Return the (x, y) coordinate for the center point of the cell that contains the specified text.  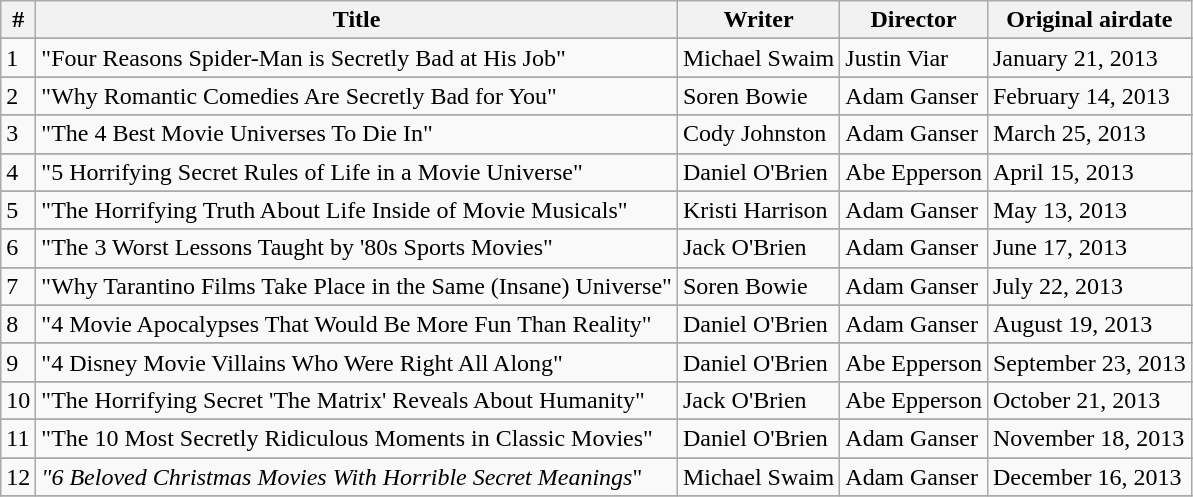
April 15, 2013 (1089, 172)
August 19, 2013 (1089, 324)
"The 4 Best Movie Universes To Die In" (357, 134)
"Four Reasons Spider-Man is Secretly Bad at His Job" (357, 58)
3 (18, 134)
"The Horrifying Truth About Life Inside of Movie Musicals" (357, 210)
"Why Tarantino Films Take Place in the Same (Insane) Universe" (357, 286)
1 (18, 58)
# (18, 20)
5 (18, 210)
February 14, 2013 (1089, 96)
May 13, 2013 (1089, 210)
12 (18, 477)
"Why Romantic Comedies Are Secretly Bad for You" (357, 96)
"The 10 Most Secretly Ridiculous Moments in Classic Movies" (357, 438)
10 (18, 400)
"5 Horrifying Secret Rules of Life in a Movie Universe" (357, 172)
7 (18, 286)
8 (18, 324)
December 16, 2013 (1089, 477)
Director (914, 20)
Writer (758, 20)
9 (18, 362)
November 18, 2013 (1089, 438)
"The Horrifying Secret 'The Matrix' Reveals About Humanity" (357, 400)
Original airdate (1089, 20)
October 21, 2013 (1089, 400)
June 17, 2013 (1089, 248)
"6 Beloved Christmas Movies With Horrible Secret Meanings" (357, 477)
March 25, 2013 (1089, 134)
2 (18, 96)
September 23, 2013 (1089, 362)
"The 3 Worst Lessons Taught by '80s Sports Movies" (357, 248)
11 (18, 438)
January 21, 2013 (1089, 58)
Title (357, 20)
"4 Disney Movie Villains Who Were Right All Along" (357, 362)
July 22, 2013 (1089, 286)
Justin Viar (914, 58)
Cody Johnston (758, 134)
4 (18, 172)
Kristi Harrison (758, 210)
"4 Movie Apocalypses That Would Be More Fun Than Reality" (357, 324)
6 (18, 248)
